Return [X, Y] of the center of cell containing provided text 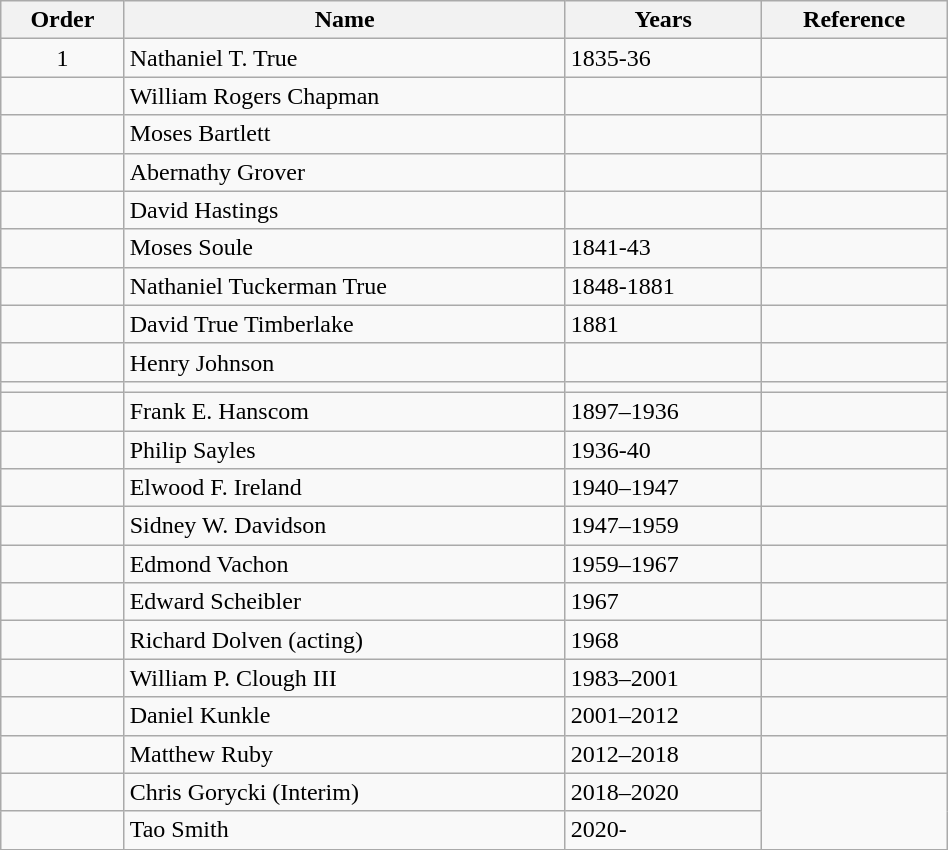
1967 [663, 602]
2018–2020 [663, 792]
Order [62, 20]
Tao Smith [344, 830]
Edmond Vachon [344, 564]
1936-40 [663, 449]
Name [344, 20]
1968 [663, 640]
David True Timberlake [344, 324]
Chris Gorycki (Interim) [344, 792]
1897–1936 [663, 411]
Nathaniel Tuckerman True [344, 286]
Nathaniel T. True [344, 58]
Henry Johnson [344, 362]
Moses Bartlett [344, 134]
1 [62, 58]
Daniel Kunkle [344, 716]
William P. Clough III [344, 678]
1940–1947 [663, 488]
1983–2001 [663, 678]
Richard Dolven (acting) [344, 640]
Frank E. Hanscom [344, 411]
Edward Scheibler [344, 602]
David Hastings [344, 210]
1959–1967 [663, 564]
Abernathy Grover [344, 172]
2001–2012 [663, 716]
1841-43 [663, 248]
Elwood F. Ireland [344, 488]
Sidney W. Davidson [344, 526]
Matthew Ruby [344, 754]
William Rogers Chapman [344, 96]
1835-36 [663, 58]
1947–1959 [663, 526]
Years [663, 20]
Philip Sayles [344, 449]
2020- [663, 830]
Reference [854, 20]
2012–2018 [663, 754]
1848-1881 [663, 286]
1881 [663, 324]
Moses Soule [344, 248]
